Return the [X, Y] coordinate for the center point of the cell that contains the specified text.  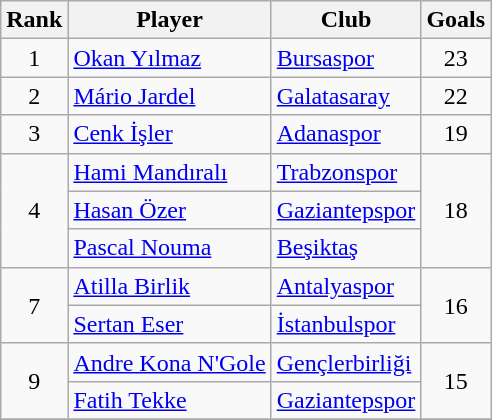
Andre Kona N'Gole [170, 362]
9 [34, 381]
15 [456, 381]
Antalyaspor [346, 286]
Sertan Eser [170, 324]
Hami Mandıralı [170, 172]
Mário Jardel [170, 96]
İstanbulspor [346, 324]
Cenk İşler [170, 134]
Atilla Birlik [170, 286]
2 [34, 96]
Bursaspor [346, 58]
Pascal Nouma [170, 248]
Fatih Tekke [170, 400]
Player [170, 20]
Adanaspor [346, 134]
16 [456, 305]
22 [456, 96]
18 [456, 210]
Gençlerbirliği [346, 362]
19 [456, 134]
Galatasaray [346, 96]
Okan Yılmaz [170, 58]
23 [456, 58]
Trabzonspor [346, 172]
Hasan Özer [170, 210]
3 [34, 134]
1 [34, 58]
4 [34, 210]
Club [346, 20]
Goals [456, 20]
Beşiktaş [346, 248]
7 [34, 305]
Rank [34, 20]
